Determine the [X, Y] coordinate at the center of the cell enclosing the given text.  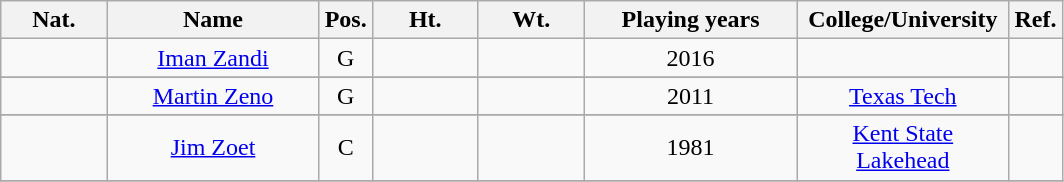
2016 [690, 58]
1981 [690, 148]
Wt. [531, 20]
Nat. [54, 20]
Texas Tech [903, 96]
Ht. [425, 20]
C [346, 148]
Iman Zandi [213, 58]
Playing years [690, 20]
Martin Zeno [213, 96]
2011 [690, 96]
Ref. [1036, 20]
Kent StateLakehead [903, 148]
College/University [903, 20]
Name [213, 20]
Pos. [346, 20]
Jim Zoet [213, 148]
